For the text-containing cell, return its midpoint in [x, y] coordinate format. 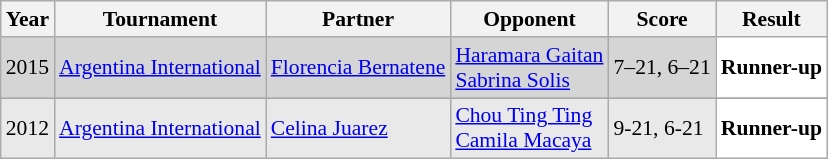
Opponent [529, 19]
7–21, 6–21 [662, 68]
9-21, 6-21 [662, 128]
Year [28, 19]
Florencia Bernatene [358, 68]
Haramara Gaitan Sabrina Solis [529, 68]
2015 [28, 68]
Celina Juarez [358, 128]
Result [772, 19]
Tournament [160, 19]
Score [662, 19]
2012 [28, 128]
Partner [358, 19]
Chou Ting Ting Camila Macaya [529, 128]
